Provide the (X, Y) coordinate of the cell's center where the given text is located.  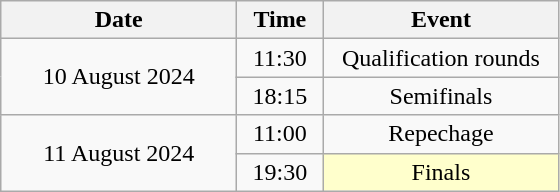
11:00 (280, 134)
Semifinals (441, 96)
11 August 2024 (119, 153)
Finals (441, 172)
Event (441, 20)
Qualification rounds (441, 58)
Repechage (441, 134)
19:30 (280, 172)
11:30 (280, 58)
Time (280, 20)
Date (119, 20)
10 August 2024 (119, 77)
18:15 (280, 96)
